For the text-containing cell, return its midpoint in (x, y) coordinate format. 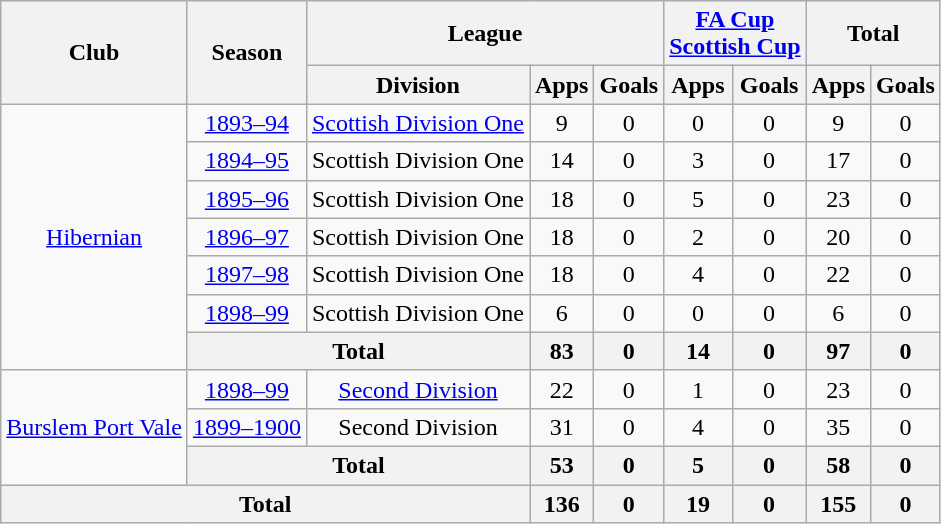
58 (838, 465)
1893–94 (246, 123)
1897–98 (246, 275)
20 (838, 237)
Hibernian (94, 237)
1 (698, 389)
19 (698, 503)
Burslem Port Vale (94, 427)
136 (562, 503)
83 (562, 351)
League (484, 34)
1899–1900 (246, 427)
155 (838, 503)
17 (838, 161)
Division (418, 85)
1895–96 (246, 199)
53 (562, 465)
2 (698, 237)
Club (94, 52)
1894–95 (246, 161)
35 (838, 427)
97 (838, 351)
FA CupScottish Cup (735, 34)
31 (562, 427)
Season (246, 52)
3 (698, 161)
1896–97 (246, 237)
